Return the [X, Y] coordinate for the center point of the cell that contains the specified text.  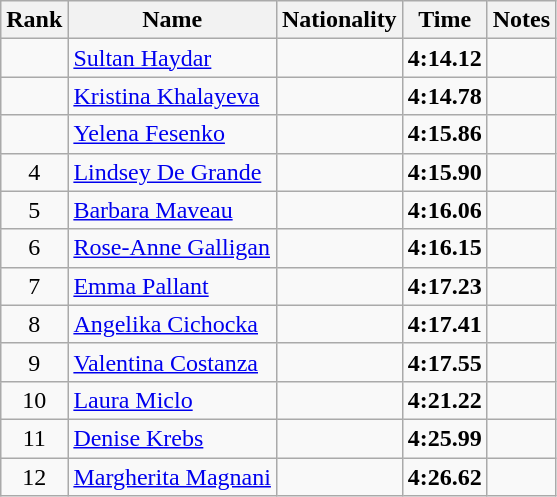
4:14.12 [444, 58]
Rank [34, 20]
4:17.55 [444, 362]
9 [34, 362]
11 [34, 438]
Time [444, 20]
Valentina Costanza [172, 362]
Name [172, 20]
Barbara Maveau [172, 210]
4:17.23 [444, 286]
8 [34, 324]
Lindsey De Grande [172, 172]
Angelika Cichocka [172, 324]
4:15.90 [444, 172]
Rose-Anne Galligan [172, 248]
4:21.22 [444, 400]
10 [34, 400]
4:26.62 [444, 477]
Yelena Fesenko [172, 134]
6 [34, 248]
12 [34, 477]
Margherita Magnani [172, 477]
4:17.41 [444, 324]
4:14.78 [444, 96]
4:16.15 [444, 248]
4:25.99 [444, 438]
Notes [521, 20]
Denise Krebs [172, 438]
7 [34, 286]
Nationality [339, 20]
4:15.86 [444, 134]
Sultan Haydar [172, 58]
Emma Pallant [172, 286]
Laura Miclo [172, 400]
4 [34, 172]
Kristina Khalayeva [172, 96]
5 [34, 210]
4:16.06 [444, 210]
